Return (X, Y) of the center of cell containing provided text 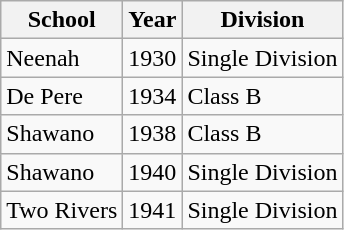
1938 (152, 134)
Neenah (62, 58)
Two Rivers (62, 210)
School (62, 20)
1940 (152, 172)
1941 (152, 210)
1930 (152, 58)
1934 (152, 96)
Division (262, 20)
Year (152, 20)
De Pere (62, 96)
